Return the (X, Y) coordinate for the center point of the cell that contains the specified text.  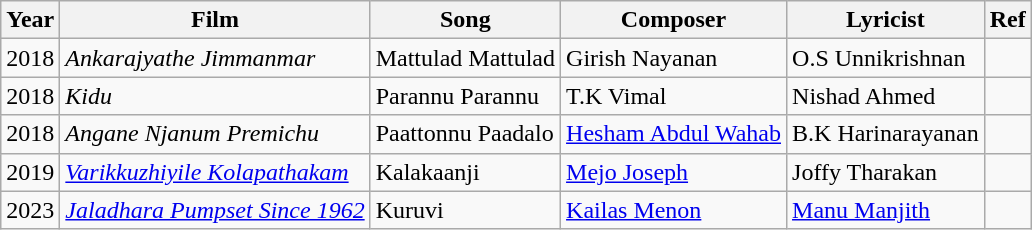
Song (465, 20)
Hesham Abdul Wahab (674, 134)
Nishad Ahmed (886, 96)
Girish Nayanan (674, 58)
T.K Vimal (674, 96)
B.K Harinarayanan (886, 134)
2019 (30, 172)
Varikkuzhiyile Kolapathakam (215, 172)
Parannu Parannu (465, 96)
Paattonnu Paadalo (465, 134)
Year (30, 20)
Kailas Menon (674, 210)
Ref (1008, 20)
Film (215, 20)
Manu Manjith (886, 210)
Lyricist (886, 20)
Jaladhara Pumpset Since 1962 (215, 210)
O.S Unnikrishnan (886, 58)
Mejo Joseph (674, 172)
Mattulad Mattulad (465, 58)
Kidu (215, 96)
Kalakaanji (465, 172)
Angane Njanum Premichu (215, 134)
Composer (674, 20)
2023 (30, 210)
Ankarajyathe Jimmanmar (215, 58)
Joffy Tharakan (886, 172)
Kuruvi (465, 210)
